Provide the (x, y) coordinate of the cell's center where the given text is located.  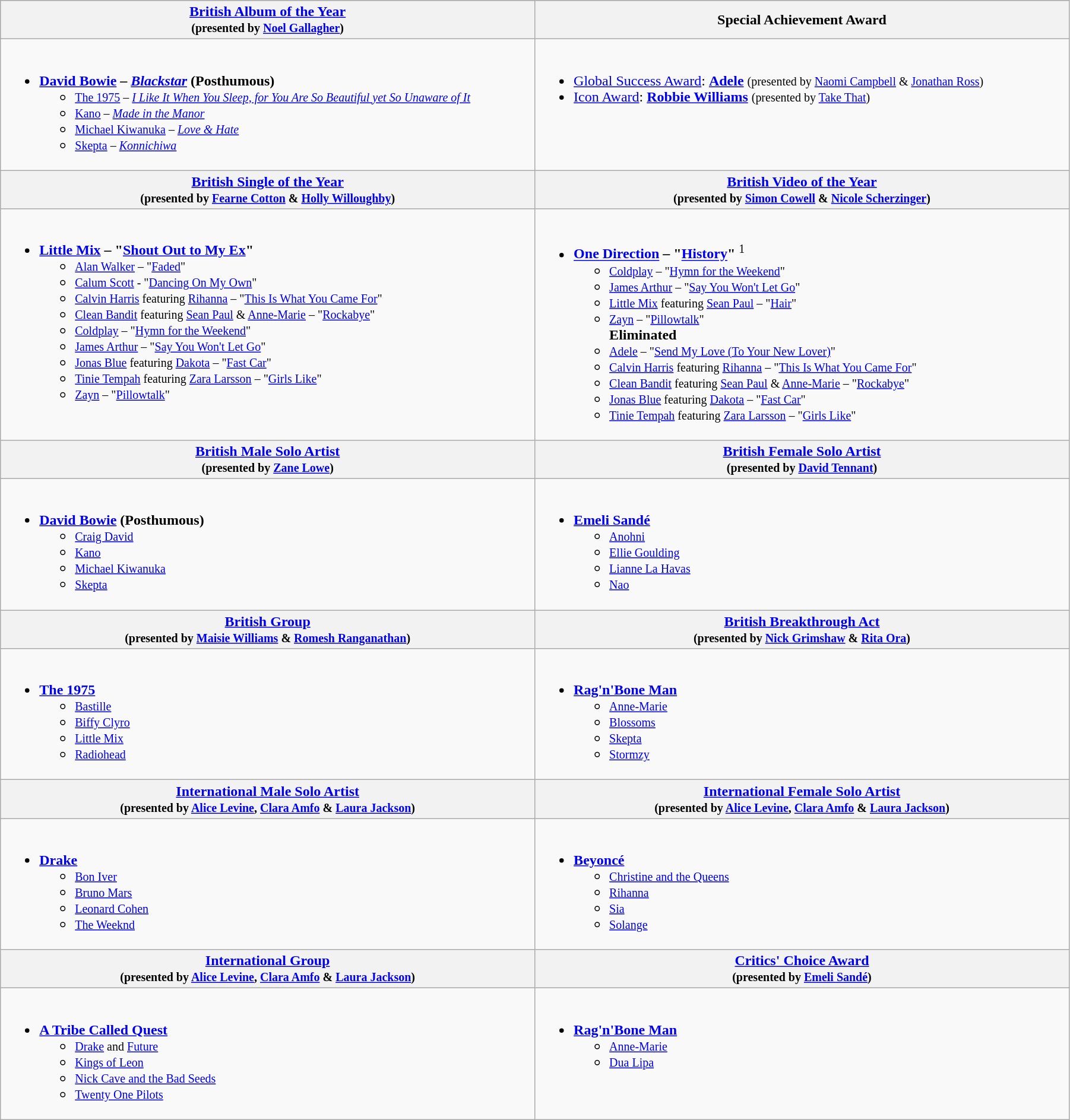
BeyoncéChristine and the QueensRihannaSiaSolange (802, 884)
British Female Solo Artist(presented by David Tennant) (802, 459)
British Single of the Year(presented by Fearne Cotton & Holly Willoughby) (268, 190)
International Group(presented by Alice Levine, Clara Amfo & Laura Jackson) (268, 969)
A Tribe Called QuestDrake and FutureKings of LeonNick Cave and the Bad SeedsTwenty One Pilots (268, 1054)
Rag'n'Bone ManAnne-MarieBlossomsSkeptaStormzy (802, 715)
British Group(presented by Maisie Williams & Romesh Ranganathan) (268, 629)
The 1975BastilleBiffy ClyroLittle MixRadiohead (268, 715)
International Male Solo Artist(presented by Alice Levine, Clara Amfo & Laura Jackson) (268, 799)
David Bowie (Posthumous)Craig DavidKanoMichael KiwanukaSkepta (268, 545)
DrakeBon IverBruno MarsLeonard CohenThe Weeknd (268, 884)
Critics' Choice Award(presented by Emeli Sandé) (802, 969)
Rag'n'Bone ManAnne-MarieDua Lipa (802, 1054)
Special Achievement Award (802, 20)
Emeli SandéAnohniEllie GouldingLianne La HavasNao (802, 545)
British Breakthrough Act(presented by Nick Grimshaw & Rita Ora) (802, 629)
Global Success Award: Adele (presented by Naomi Campbell & Jonathan Ross)Icon Award: Robbie Williams (presented by Take That) (802, 104)
British Album of the Year(presented by Noel Gallagher) (268, 20)
International Female Solo Artist(presented by Alice Levine, Clara Amfo & Laura Jackson) (802, 799)
British Male Solo Artist(presented by Zane Lowe) (268, 459)
British Video of the Year(presented by Simon Cowell & Nicole Scherzinger) (802, 190)
